Provide the [x, y] coordinate of the cell's center where the given text is located.  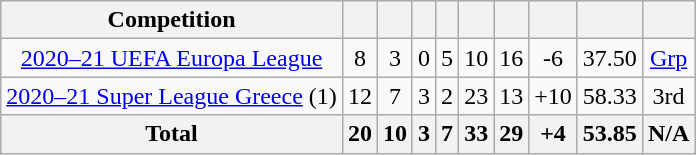
8 [360, 58]
3rd [668, 96]
20 [360, 134]
N/A [668, 134]
5 [448, 58]
12 [360, 96]
16 [512, 58]
33 [476, 134]
37.50 [610, 58]
2020–21 UEFA Europa League [172, 58]
53.85 [610, 134]
0 [424, 58]
Grp [668, 58]
Competition [172, 20]
+10 [554, 96]
2020–21 Super League Greece (1) [172, 96]
23 [476, 96]
+4 [554, 134]
2 [448, 96]
Total [172, 134]
29 [512, 134]
-6 [554, 58]
13 [512, 96]
58.33 [610, 96]
